Provide the [X, Y] coordinate of the cell's center where the given text is located.  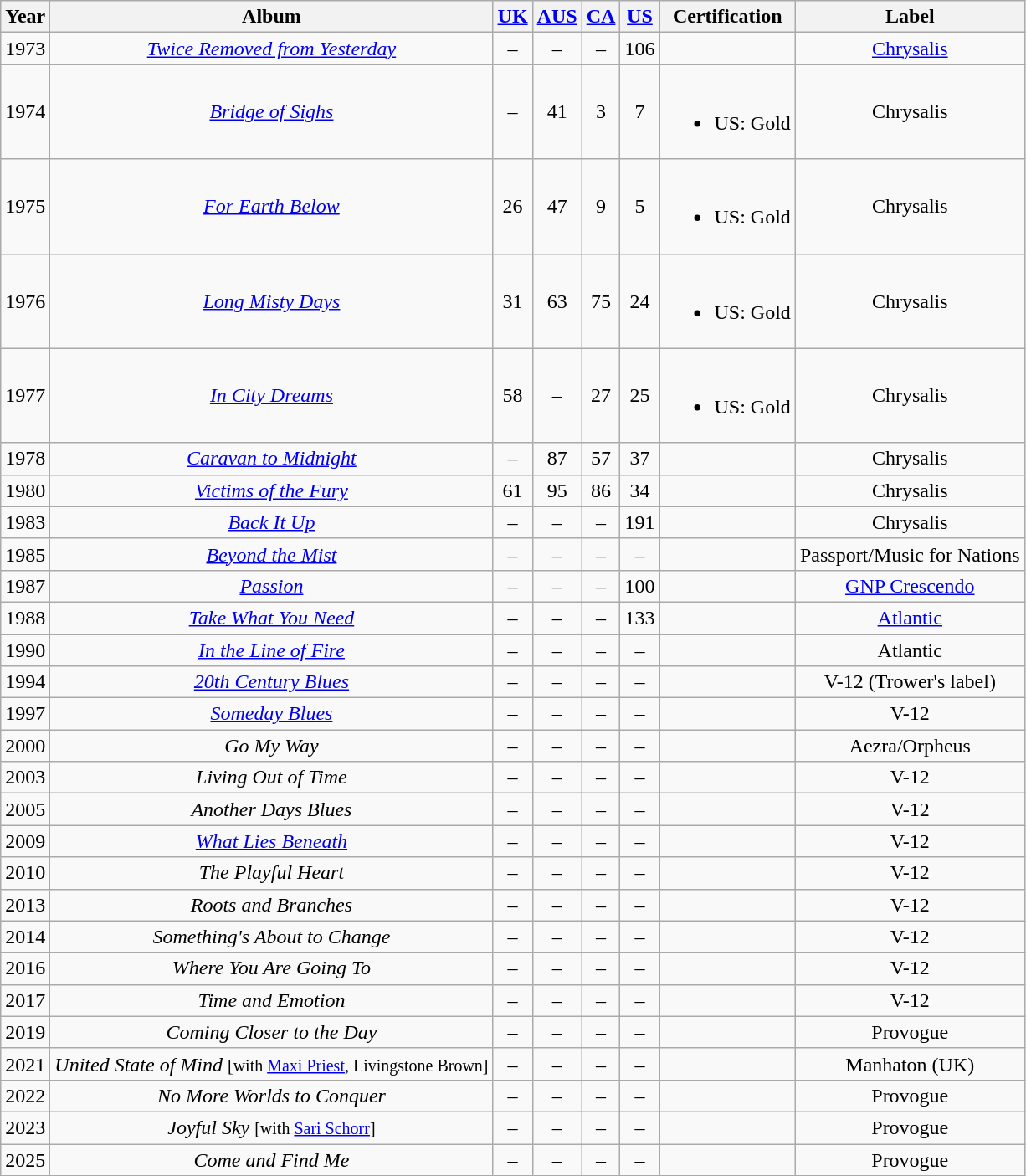
Take What You Need [271, 618]
Beyond the Mist [271, 554]
1988 [25, 618]
2003 [25, 778]
25 [639, 395]
Manhaton (UK) [910, 1064]
UK [512, 17]
37 [639, 459]
Joyful Sky [with Sari Schorr] [271, 1127]
87 [557, 459]
United State of Mind [with Maxi Priest, Livingstone Brown] [271, 1064]
2009 [25, 841]
26 [512, 206]
Where You Are Going To [271, 968]
1974 [25, 112]
2022 [25, 1096]
Twice Removed from Yesterday [271, 49]
1980 [25, 490]
CA [601, 17]
Bridge of Sighs [271, 112]
1975 [25, 206]
Back It Up [271, 522]
Year [25, 17]
7 [639, 112]
100 [639, 586]
Coming Closer to the Day [271, 1032]
9 [601, 206]
31 [512, 301]
27 [601, 395]
63 [557, 301]
Aezra/Orpheus [910, 746]
Come and Find Me [271, 1159]
58 [512, 395]
Someday Blues [271, 714]
Passion [271, 586]
133 [639, 618]
2010 [25, 873]
Something's About to Change [271, 937]
1985 [25, 554]
Go My Way [271, 746]
1994 [25, 682]
Label [910, 17]
57 [601, 459]
Time and Emotion [271, 1000]
41 [557, 112]
2019 [25, 1032]
Album [271, 17]
V-12 (Trower's label) [910, 682]
86 [601, 490]
191 [639, 522]
GNP Crescendo [910, 586]
1976 [25, 301]
1973 [25, 49]
47 [557, 206]
20th Century Blues [271, 682]
Caravan to Midnight [271, 459]
24 [639, 301]
75 [601, 301]
2017 [25, 1000]
Passport/Music for Nations [910, 554]
106 [639, 49]
AUS [557, 17]
1978 [25, 459]
US [639, 17]
What Lies Beneath [271, 841]
3 [601, 112]
2016 [25, 968]
The Playful Heart [271, 873]
Long Misty Days [271, 301]
In the Line of Fire [271, 650]
2021 [25, 1064]
2014 [25, 937]
Another Days Blues [271, 809]
1977 [25, 395]
Living Out of Time [271, 778]
2023 [25, 1127]
Certification [727, 17]
95 [557, 490]
2025 [25, 1159]
1987 [25, 586]
1983 [25, 522]
1997 [25, 714]
2000 [25, 746]
34 [639, 490]
In City Dreams [271, 395]
Victims of the Fury [271, 490]
2013 [25, 905]
2005 [25, 809]
5 [639, 206]
Roots and Branches [271, 905]
1990 [25, 650]
For Earth Below [271, 206]
61 [512, 490]
No More Worlds to Conquer [271, 1096]
